Extract the (X, Y) coordinate from the center of the cell holding the provided text.  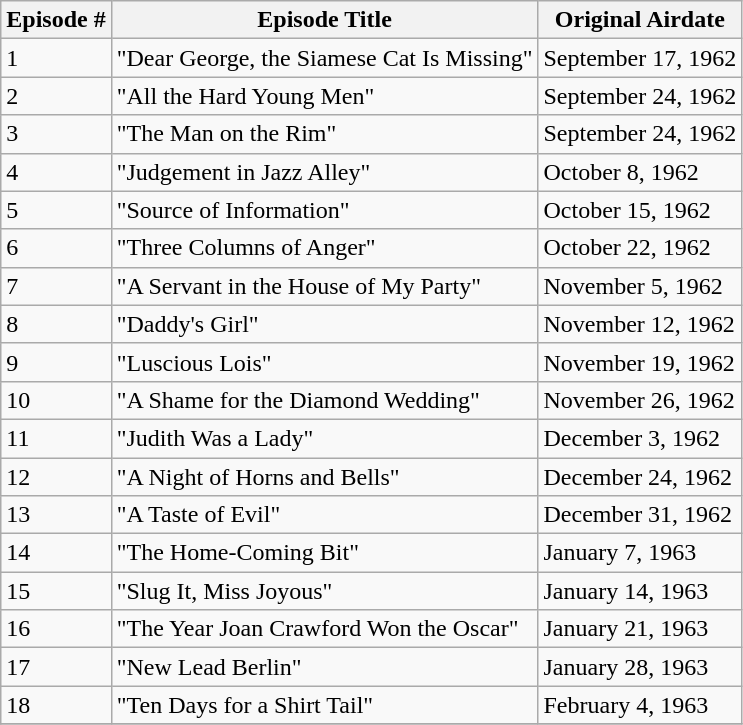
"A Night of Horns and Bells" (324, 477)
October 22, 1962 (640, 248)
Original Airdate (640, 20)
November 26, 1962 (640, 400)
16 (56, 629)
8 (56, 324)
5 (56, 210)
6 (56, 248)
14 (56, 553)
13 (56, 515)
January 21, 1963 (640, 629)
7 (56, 286)
"A Taste of Evil" (324, 515)
"Source of Information" (324, 210)
"Judgement in Jazz Alley" (324, 172)
3 (56, 134)
October 8, 1962 (640, 172)
11 (56, 438)
Episode # (56, 20)
12 (56, 477)
February 4, 1963 (640, 705)
"The Year Joan Crawford Won the Oscar" (324, 629)
January 14, 1963 (640, 591)
"Luscious Lois" (324, 362)
January 7, 1963 (640, 553)
November 19, 1962 (640, 362)
"All the Hard Young Men" (324, 96)
"A Shame for the Diamond Wedding" (324, 400)
1 (56, 58)
December 31, 1962 (640, 515)
Episode Title (324, 20)
9 (56, 362)
"New Lead Berlin" (324, 667)
"Three Columns of Anger" (324, 248)
November 12, 1962 (640, 324)
"Slug It, Miss Joyous" (324, 591)
"Daddy's Girl" (324, 324)
"Ten Days for a Shirt Tail" (324, 705)
10 (56, 400)
"A Servant in the House of My Party" (324, 286)
"Judith Was a Lady" (324, 438)
"The Home-Coming Bit" (324, 553)
"Dear George, the Siamese Cat Is Missing" (324, 58)
December 3, 1962 (640, 438)
"The Man on the Rim" (324, 134)
November 5, 1962 (640, 286)
17 (56, 667)
2 (56, 96)
15 (56, 591)
October 15, 1962 (640, 210)
18 (56, 705)
December 24, 1962 (640, 477)
4 (56, 172)
January 28, 1963 (640, 667)
September 17, 1962 (640, 58)
